Return the [x, y] coordinate for the center point of the cell that contains the specified text.  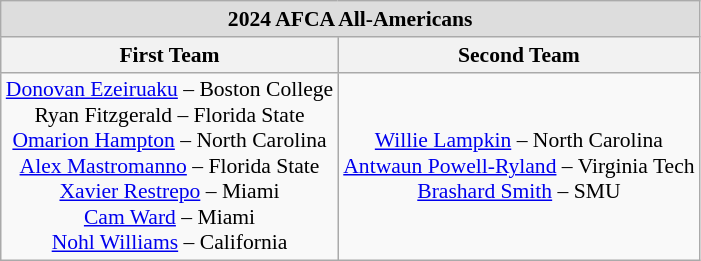
2024 AFCA All-Americans [350, 19]
Second Team [518, 55]
Willie Lampkin – North CarolinaAntwaun Powell-Ryland – Virginia TechBrashard Smith – SMU [518, 166]
First Team [170, 55]
